Return (x, y) of the center of cell containing provided text 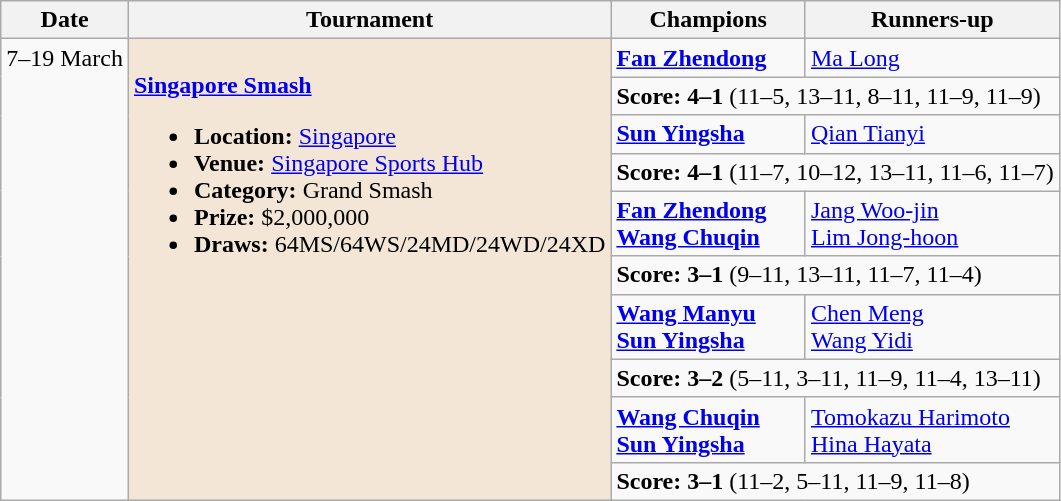
7–19 March (65, 270)
Score: 3–1 (9–11, 13–11, 11–7, 11–4) (835, 275)
Fan Zhendong Wang Chuqin (708, 224)
Wang Manyu Sun Yingsha (708, 326)
Champions (708, 20)
Tomokazu Harimoto Hina Hayata (932, 430)
Score: 3–2 (5–11, 3–11, 11–9, 11–4, 13–11) (835, 378)
Score: 4–1 (11–7, 10–12, 13–11, 11–6, 11–7) (835, 172)
Score: 3–1 (11–2, 5–11, 11–9, 11–8) (835, 481)
Tournament (369, 20)
Date (65, 20)
Fan Zhendong (708, 58)
Runners-up (932, 20)
Qian Tianyi (932, 134)
Sun Yingsha (708, 134)
Jang Woo-jin Lim Jong-hoon (932, 224)
Singapore SmashLocation: SingaporeVenue: Singapore Sports HubCategory: Grand SmashPrize: $2,000,000Draws: 64MS/64WS/24MD/24WD/24XD (369, 270)
Score: 4–1 (11–5, 13–11, 8–11, 11–9, 11–9) (835, 96)
Wang Chuqin Sun Yingsha (708, 430)
Ma Long (932, 58)
Chen Meng Wang Yidi (932, 326)
